Capture the cell that displays the provided text and extract its [X, Y] central coordinate. 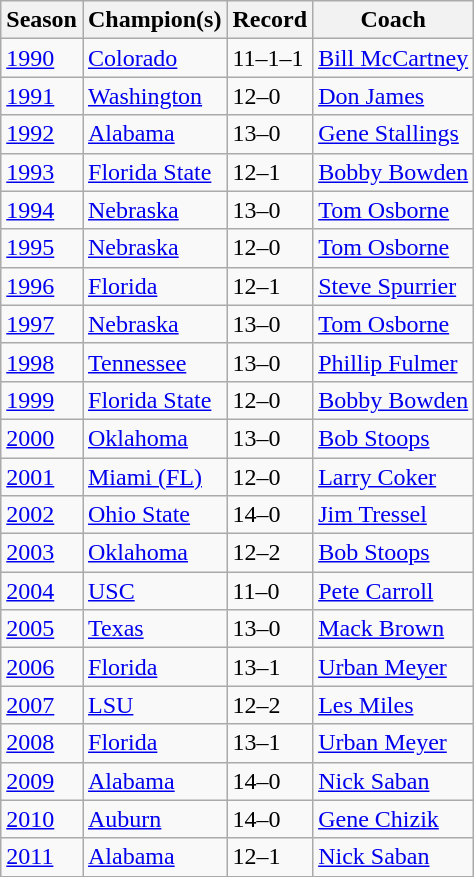
1996 [42, 286]
USC [154, 591]
Steve Spurrier [394, 286]
Bill McCartney [394, 58]
1990 [42, 58]
1998 [42, 362]
Miami (FL) [154, 477]
LSU [154, 705]
11–0 [270, 591]
1999 [42, 400]
Mack Brown [394, 629]
Colorado [154, 58]
2010 [42, 819]
2006 [42, 667]
2005 [42, 629]
Record [270, 20]
Season [42, 20]
2003 [42, 553]
Washington [154, 96]
Pete Carroll [394, 591]
2004 [42, 591]
2000 [42, 438]
2007 [42, 705]
Gene Chizik [394, 819]
Gene Stallings [394, 134]
Texas [154, 629]
Don James [394, 96]
1994 [42, 210]
1997 [42, 324]
Auburn [154, 819]
Jim Tressel [394, 515]
Champion(s) [154, 20]
2008 [42, 743]
Les Miles [394, 705]
1992 [42, 134]
11–1–1 [270, 58]
Coach [394, 20]
2002 [42, 515]
2009 [42, 781]
1995 [42, 248]
Phillip Fulmer [394, 362]
1991 [42, 96]
Ohio State [154, 515]
1993 [42, 172]
Larry Coker [394, 477]
Tennessee [154, 362]
2011 [42, 857]
2001 [42, 477]
